Search for the cell housing the specified text and yield its [X, Y] center coordinate. 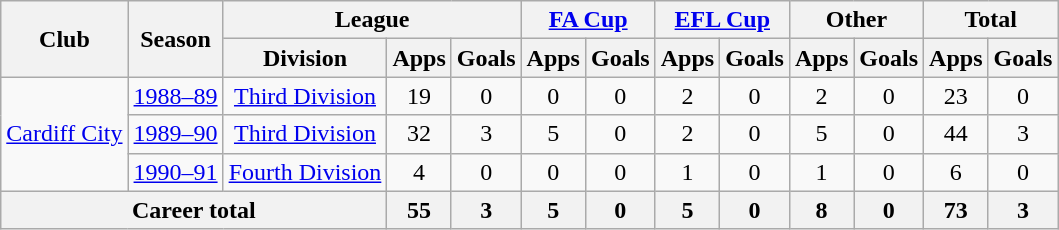
4 [419, 172]
32 [419, 134]
1990–91 [176, 172]
FA Cup [588, 20]
73 [956, 210]
Fourth Division [305, 172]
55 [419, 210]
44 [956, 134]
23 [956, 96]
19 [419, 96]
1989–90 [176, 134]
8 [821, 210]
Cardiff City [64, 134]
Other [856, 20]
6 [956, 172]
Total [991, 20]
EFL Cup [722, 20]
Club [64, 39]
League [372, 20]
1988–89 [176, 96]
Season [176, 39]
Career total [194, 210]
Division [305, 58]
